Return the [X, Y] coordinate for the center point of the cell that contains the specified text.  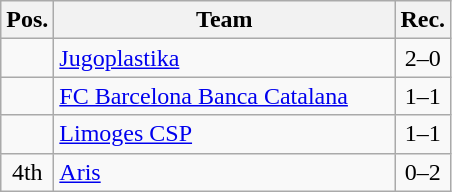
0–2 [423, 172]
2–0 [423, 58]
Pos. [28, 20]
Jugoplastika [224, 58]
Rec. [423, 20]
Aris [224, 172]
4th [28, 172]
Limoges CSP [224, 134]
FC Barcelona Banca Catalana [224, 96]
Team [224, 20]
